From the cell containing the given text, extract its center point as [x, y] coordinate. 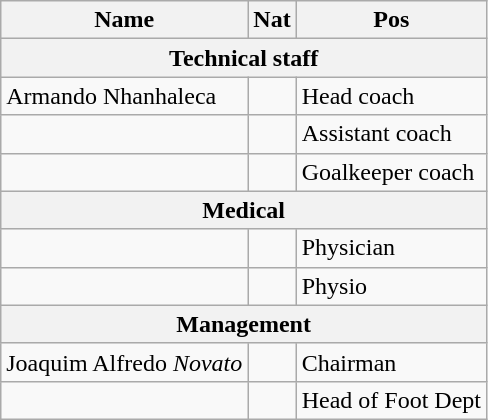
Name [124, 20]
Armando Nhanhaleca [124, 96]
Pos [391, 20]
Joaquim Alfredo Novato [124, 362]
Goalkeeper coach [391, 172]
Assistant coach [391, 134]
Technical staff [244, 58]
Physio [391, 286]
Head of Foot Dept [391, 400]
Head coach [391, 96]
Chairman [391, 362]
Nat [272, 20]
Management [244, 324]
Medical [244, 210]
Physician [391, 248]
